Identify which cell holds the provided text, then report its (X, Y) central coordinate. 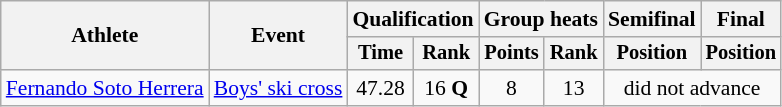
13 (574, 88)
did not advance (692, 88)
Semifinal (652, 19)
47.28 (380, 88)
Final (741, 19)
Athlete (105, 36)
Time (380, 54)
Points (512, 54)
Group heats (541, 19)
Event (278, 36)
8 (512, 88)
Boys' ski cross (278, 88)
Qualification (412, 19)
Fernando Soto Herrera (105, 88)
16 Q (446, 88)
